Extract the [X, Y] coordinate from the center of the cell holding the provided text.  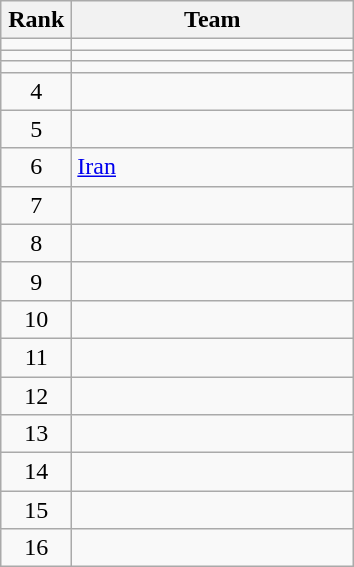
10 [36, 319]
13 [36, 434]
4 [36, 91]
12 [36, 395]
14 [36, 472]
7 [36, 205]
Rank [36, 20]
16 [36, 548]
8 [36, 243]
Team [212, 20]
15 [36, 510]
Iran [212, 167]
6 [36, 167]
9 [36, 281]
5 [36, 129]
11 [36, 357]
